Provide the (x, y) coordinate of the cell's center where the given text is located.  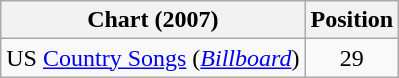
Chart (2007) (153, 20)
29 (352, 58)
US Country Songs (Billboard) (153, 58)
Position (352, 20)
